Pinpoint the cell where the given text exists, returning its [X, Y] midpoint coordinate. 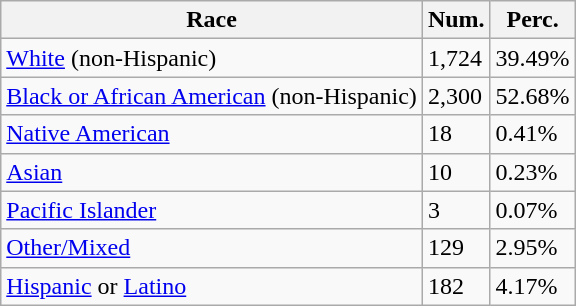
2.95% [532, 248]
10 [456, 172]
Perc. [532, 20]
Race [212, 20]
White (non-Hispanic) [212, 58]
Pacific Islander [212, 210]
129 [456, 248]
Native American [212, 134]
Black or African American (non-Hispanic) [212, 96]
Asian [212, 172]
52.68% [532, 96]
39.49% [532, 58]
0.23% [532, 172]
1,724 [456, 58]
4.17% [532, 286]
0.07% [532, 210]
182 [456, 286]
3 [456, 210]
Other/Mixed [212, 248]
Hispanic or Latino [212, 286]
Num. [456, 20]
2,300 [456, 96]
0.41% [532, 134]
18 [456, 134]
